Capture the cell that displays the provided text and extract its (X, Y) central coordinate. 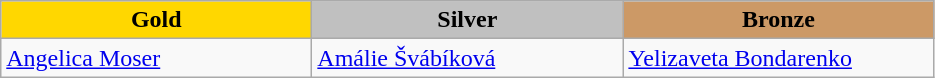
Silver (468, 20)
Yelizaveta Bondarenko (778, 58)
Gold (156, 20)
Angelica Moser (156, 58)
Bronze (778, 20)
Amálie Švábíková (468, 58)
